Extract the (x, y) coordinate from the center of the cell holding the provided text.  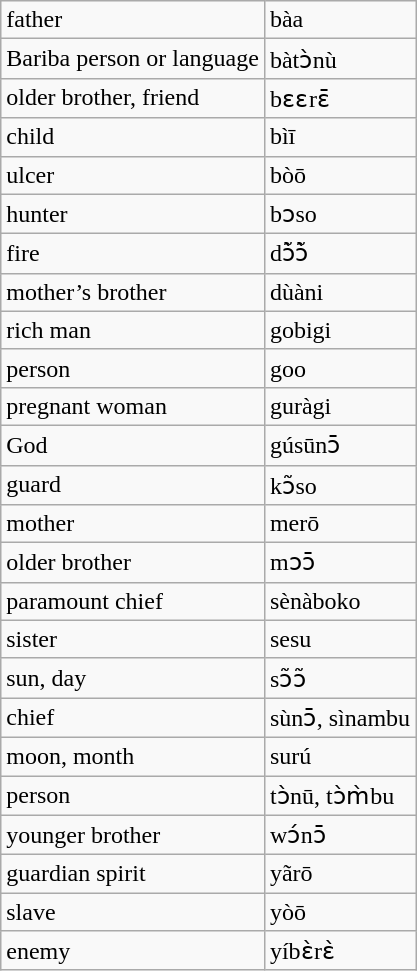
fire (133, 254)
wɔ́nɔ̄ (340, 835)
kɔ̃so (340, 485)
child (133, 137)
yãrō (340, 874)
pregnant woman (133, 406)
sènàboko (340, 601)
father (133, 20)
guràgi (340, 406)
enemy (133, 951)
dùàni (340, 292)
gúsūnɔ̄ (340, 445)
sùnɔ̄, sìnambu (340, 718)
sɔ̃ɔ̃ (340, 678)
sesu (340, 639)
paramount chief (133, 601)
slave (133, 912)
ulcer (133, 175)
bàtɔ̀nù (340, 59)
God (133, 445)
rich man (133, 330)
moon, month (133, 756)
Bariba person or language (133, 59)
bɛɛrɛ̄ (340, 98)
chief (133, 718)
dɔ̃̀ɔ̃̀ (340, 254)
bòō (340, 175)
mother’s brother (133, 292)
yíbɛ̀rɛ̀ (340, 951)
surú (340, 756)
goo (340, 368)
mɔɔ̄ (340, 563)
yòō (340, 912)
guard (133, 485)
bɔso (340, 214)
younger brother (133, 835)
hunter (133, 214)
tɔ̀nū, tɔ̀m̀bu (340, 796)
sun, day (133, 678)
bàa (340, 20)
gobigi (340, 330)
mother (133, 524)
older brother (133, 563)
guardian spirit (133, 874)
older brother, friend (133, 98)
bìī (340, 137)
sister (133, 639)
merō (340, 524)
